Locate the cell with the specified text and output its [x, y] center coordinate. 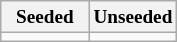
Unseeded [133, 17]
Seeded [45, 17]
